Provide the [x, y] coordinate of the cell's center where the given text is located.  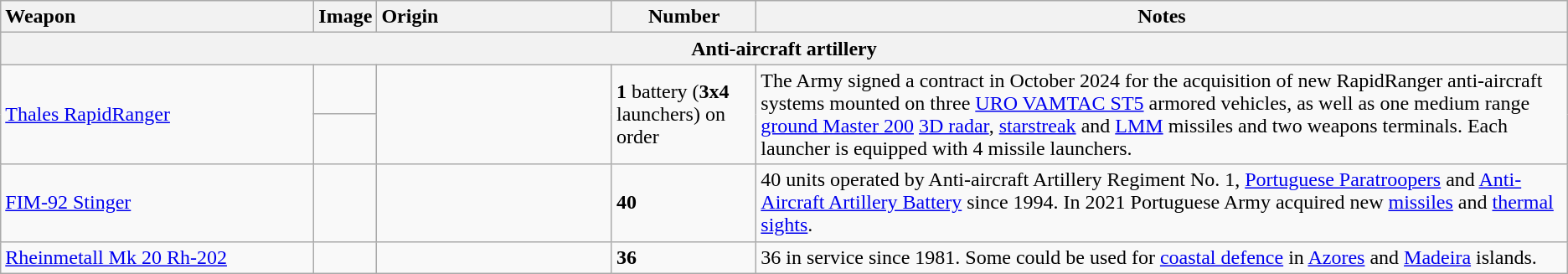
40 [683, 203]
Rheinmetall Mk 20 Rh-202 [157, 257]
FIM-92 Stinger [157, 203]
Image [345, 17]
1 battery (3x4 launchers) on order [683, 114]
36 in service since 1981. Some could be used for coastal defence in Azores and Madeira islands. [1162, 257]
Number [683, 17]
Anti-aircraft artillery [784, 49]
Origin [494, 17]
Weapon [157, 17]
Notes [1162, 17]
Thales RapidRanger [157, 114]
36 [683, 257]
